Pinpoint the cell where the given text exists, returning its (x, y) midpoint coordinate. 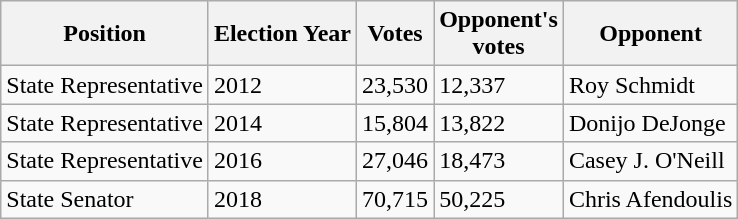
2018 (282, 199)
2016 (282, 161)
State Senator (105, 199)
70,715 (396, 199)
Election Year (282, 34)
2014 (282, 123)
Position (105, 34)
15,804 (396, 123)
13,822 (499, 123)
27,046 (396, 161)
50,225 (499, 199)
Opponent (650, 34)
2012 (282, 85)
18,473 (499, 161)
Chris Afendoulis (650, 199)
23,530 (396, 85)
Roy Schmidt (650, 85)
Votes (396, 34)
Casey J. O'Neill (650, 161)
12,337 (499, 85)
Opponent'svotes (499, 34)
Donijo DeJonge (650, 123)
